Pinpoint the cell where the given text exists, returning its (x, y) midpoint coordinate. 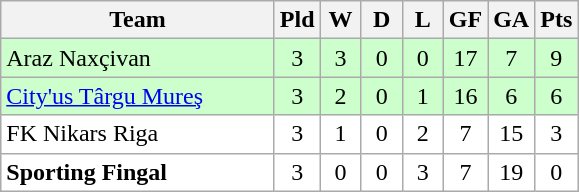
City'us Târgu Mureş (138, 96)
D (382, 20)
Pts (556, 20)
19 (512, 172)
Araz Naxçivan (138, 58)
16 (465, 96)
9 (556, 58)
FK Nikars Riga (138, 134)
W (340, 20)
17 (465, 58)
GF (465, 20)
Team (138, 20)
Sporting Fingal (138, 172)
Pld (297, 20)
15 (512, 134)
L (422, 20)
GA (512, 20)
